Find where the given text appears and provide that cell's center as (x, y) coordinate. 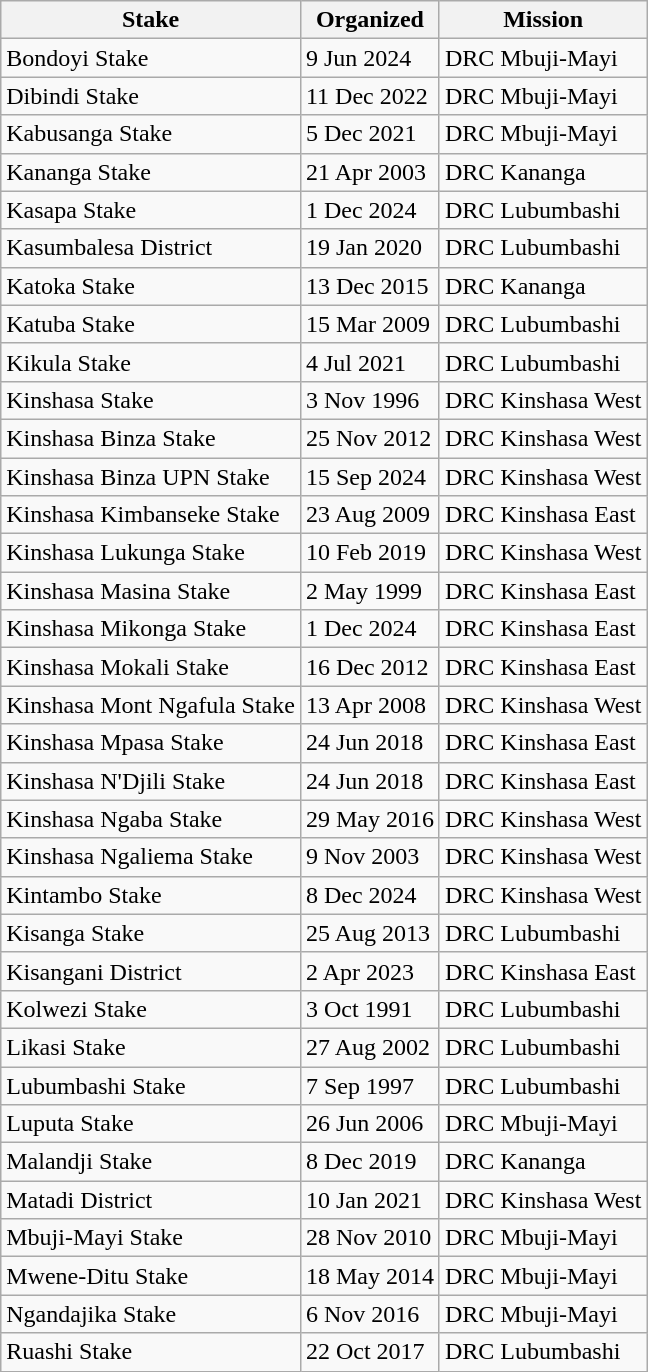
9 Nov 2003 (370, 857)
Kasapa Stake (151, 210)
2 May 1999 (370, 591)
18 May 2014 (370, 1276)
Ruashi Stake (151, 1352)
Kolwezi Stake (151, 1009)
8 Dec 2024 (370, 895)
Malandji Stake (151, 1162)
Likasi Stake (151, 1047)
21 Apr 2003 (370, 172)
28 Nov 2010 (370, 1238)
15 Mar 2009 (370, 324)
Ngandajika Stake (151, 1314)
Kinshasa Binza Stake (151, 438)
25 Nov 2012 (370, 438)
8 Dec 2019 (370, 1162)
Kinshasa N'Djili Stake (151, 781)
15 Sep 2024 (370, 477)
10 Feb 2019 (370, 553)
Kinshasa Kimbanseke Stake (151, 515)
7 Sep 1997 (370, 1085)
Mbuji-Mayi Stake (151, 1238)
Kinshasa Binza UPN Stake (151, 477)
Kinshasa Mokali Stake (151, 667)
Kisanga Stake (151, 933)
22 Oct 2017 (370, 1352)
Katoka Stake (151, 286)
Kabusanga Stake (151, 134)
9 Jun 2024 (370, 58)
Luputa Stake (151, 1124)
13 Apr 2008 (370, 705)
3 Oct 1991 (370, 1009)
16 Dec 2012 (370, 667)
Kasumbalesa District (151, 248)
Katuba Stake (151, 324)
5 Dec 2021 (370, 134)
Bondoyi Stake (151, 58)
Kintambo Stake (151, 895)
Kikula Stake (151, 362)
Dibindi Stake (151, 96)
Mission (542, 20)
2 Apr 2023 (370, 971)
3 Nov 1996 (370, 400)
Kinshasa Mpasa Stake (151, 743)
Kinshasa Ngaba Stake (151, 819)
Kananga Stake (151, 172)
Stake (151, 20)
4 Jul 2021 (370, 362)
11 Dec 2022 (370, 96)
Kinshasa Mont Ngafula Stake (151, 705)
6 Nov 2016 (370, 1314)
Kinshasa Mikonga Stake (151, 629)
25 Aug 2013 (370, 933)
26 Jun 2006 (370, 1124)
Matadi District (151, 1200)
Lubumbashi Stake (151, 1085)
Kinshasa Masina Stake (151, 591)
Kisangani District (151, 971)
27 Aug 2002 (370, 1047)
19 Jan 2020 (370, 248)
Kinshasa Stake (151, 400)
Mwene-Ditu Stake (151, 1276)
10 Jan 2021 (370, 1200)
29 May 2016 (370, 819)
13 Dec 2015 (370, 286)
Organized (370, 20)
23 Aug 2009 (370, 515)
Kinshasa Ngaliema Stake (151, 857)
Kinshasa Lukunga Stake (151, 553)
